Capture the cell that displays the provided text and extract its (x, y) central coordinate. 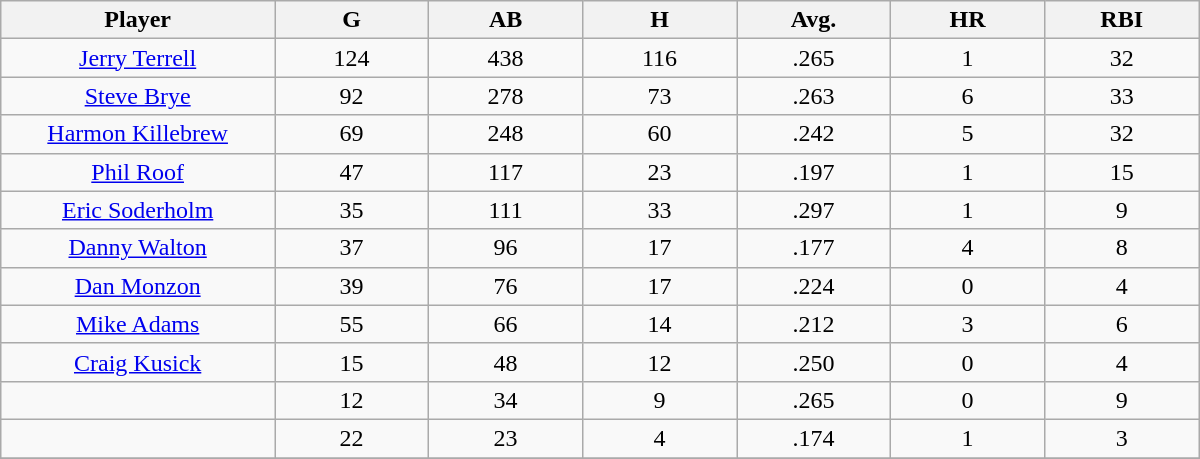
.197 (814, 172)
66 (506, 324)
5 (968, 134)
Eric Soderholm (138, 210)
Avg. (814, 20)
37 (352, 248)
438 (506, 58)
8 (1122, 248)
69 (352, 134)
AB (506, 20)
76 (506, 286)
60 (660, 134)
Mike Adams (138, 324)
.297 (814, 210)
124 (352, 58)
73 (660, 96)
Phil Roof (138, 172)
48 (506, 362)
116 (660, 58)
Harmon Killebrew (138, 134)
Player (138, 20)
92 (352, 96)
14 (660, 324)
.250 (814, 362)
.242 (814, 134)
G (352, 20)
Craig Kusick (138, 362)
47 (352, 172)
248 (506, 134)
96 (506, 248)
Steve Brye (138, 96)
111 (506, 210)
.177 (814, 248)
Danny Walton (138, 248)
RBI (1122, 20)
H (660, 20)
34 (506, 400)
117 (506, 172)
55 (352, 324)
HR (968, 20)
.263 (814, 96)
22 (352, 438)
.212 (814, 324)
39 (352, 286)
Jerry Terrell (138, 58)
.174 (814, 438)
278 (506, 96)
35 (352, 210)
Dan Monzon (138, 286)
.224 (814, 286)
